Return (X, Y) of the center of cell containing provided text 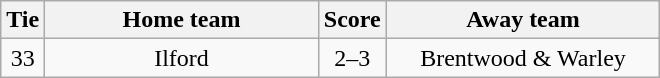
Score (352, 20)
Ilford (182, 58)
33 (23, 58)
Brentwood & Warley (523, 58)
Home team (182, 20)
Away team (523, 20)
Tie (23, 20)
2–3 (352, 58)
